Detect which cell encompasses the target text, then output its [x, y] center coordinate. 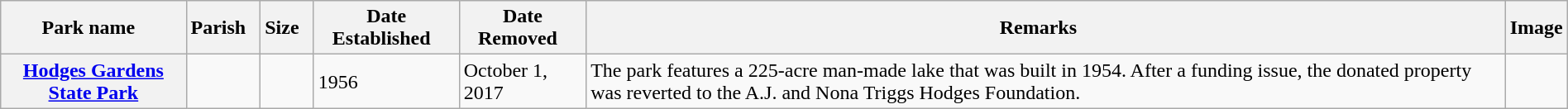
1956 [386, 81]
Date Established [386, 28]
Remarks [1046, 28]
October 1, 2017 [523, 81]
Parish [223, 28]
Size [287, 28]
Hodges Gardens State Park [93, 81]
Park name [93, 28]
Image [1537, 28]
Date Removed [523, 28]
